Extract the (X, Y) coordinate from the center of the cell holding the provided text.  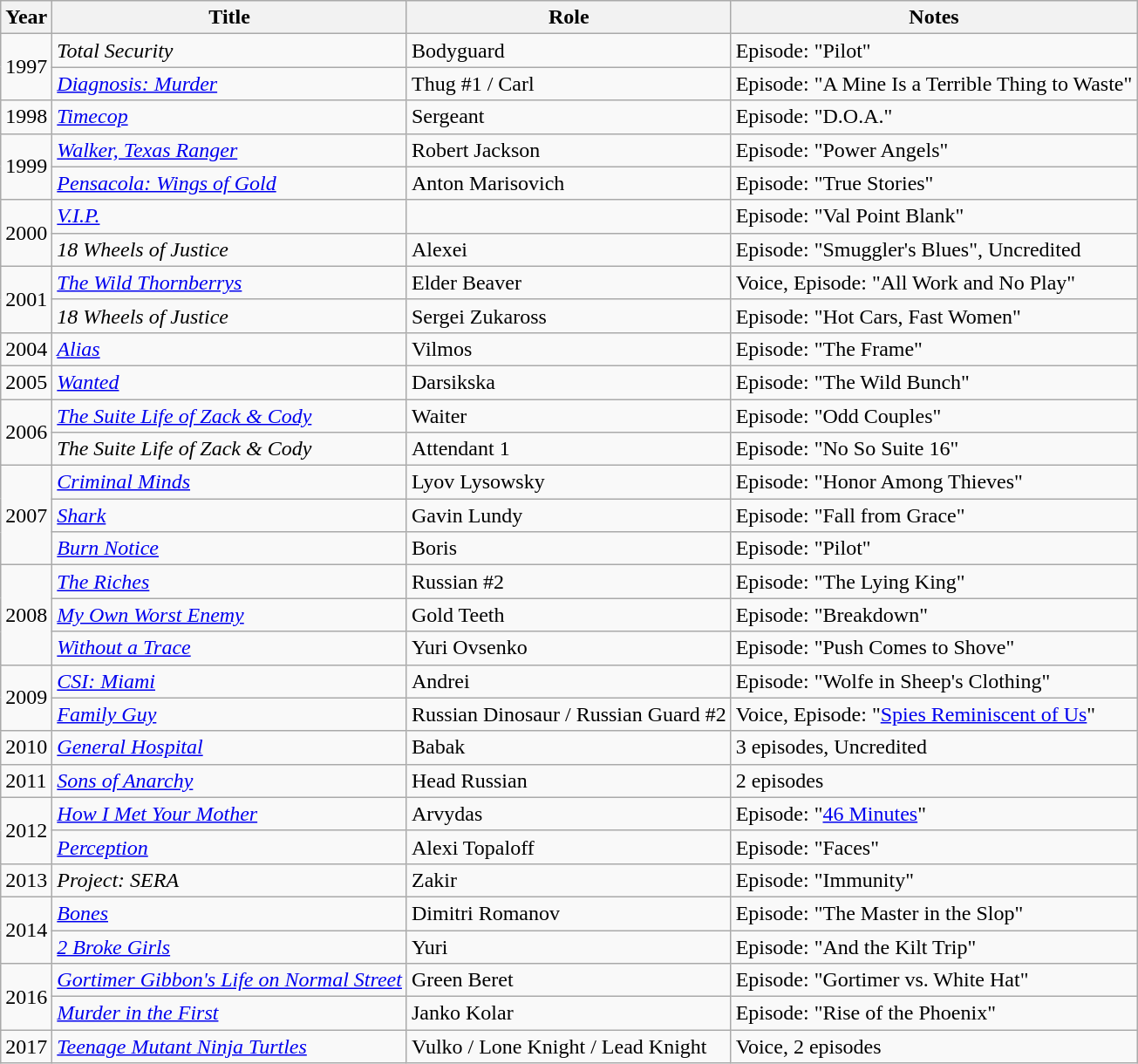
Episode: "And the Kilt Trip" (934, 946)
Anton Marisovich (569, 183)
Voice, 2 episodes (934, 1047)
Episode: "Smuggler's Blues", Uncredited (934, 249)
Alexi Topaloff (569, 847)
Vilmos (569, 349)
Episode: "The Frame" (934, 349)
Sons of Anarchy (230, 781)
2017 (26, 1047)
Episode: "Faces" (934, 847)
Year (26, 17)
Episode: "The Lying King" (934, 582)
Zakir (569, 880)
Episode: "46 Minutes" (934, 814)
Attendant 1 (569, 449)
Russian #2 (569, 582)
Yuri Ovsenko (569, 648)
Episode: "The Wild Bunch" (934, 382)
Vulko / Lone Knight / Lead Knight (569, 1047)
Voice, Episode: "Spies Reminiscent of Us" (934, 714)
2006 (26, 433)
Diagnosis: Murder (230, 84)
Arvydas (569, 814)
3 episodes, Uncredited (934, 747)
Babak (569, 747)
1997 (26, 67)
2005 (26, 382)
Episode: "Immunity" (934, 880)
2016 (26, 997)
Thug #1 / Carl (569, 84)
Yuri (569, 946)
Voice, Episode: "All Work and No Play" (934, 283)
Episode: "Rise of the Phoenix" (934, 1013)
2007 (26, 515)
Wanted (230, 382)
1999 (26, 167)
Gavin Lundy (569, 515)
Murder in the First (230, 1013)
Episode: "Gortimer vs. White Hat" (934, 980)
2010 (26, 747)
2012 (26, 830)
Notes (934, 17)
Bones (230, 913)
Episode: "Honor Among Thieves" (934, 482)
Timecop (230, 117)
Pensacola: Wings of Gold (230, 183)
Waiter (569, 416)
2000 (26, 233)
Elder Beaver (569, 283)
The Wild Thornberrys (230, 283)
2001 (26, 299)
Episode: "True Stories" (934, 183)
2008 (26, 615)
Project: SERA (230, 880)
Shark (230, 515)
2 episodes (934, 781)
Family Guy (230, 714)
Bodyguard (569, 51)
Criminal Minds (230, 482)
How I Met Your Mother (230, 814)
Burn Notice (230, 549)
Robert Jackson (569, 150)
Without a Trace (230, 648)
Total Security (230, 51)
Episode: "Val Point Blank" (934, 216)
Episode: "Odd Couples" (934, 416)
Episode: "Push Comes to Shove" (934, 648)
Alias (230, 349)
Episode: "No So Suite 16" (934, 449)
Alexei (569, 249)
Dimitri Romanov (569, 913)
General Hospital (230, 747)
Boris (569, 549)
V.I.P. (230, 216)
Episode: "Fall from Grace" (934, 515)
The Riches (230, 582)
My Own Worst Enemy (230, 615)
2011 (26, 781)
Episode: "D.O.A." (934, 117)
2009 (26, 698)
2004 (26, 349)
Walker, Texas Ranger (230, 150)
Title (230, 17)
Sergeant (569, 117)
Episode: "The Master in the Slop" (934, 913)
Head Russian (569, 781)
Janko Kolar (569, 1013)
Episode: "Power Angels" (934, 150)
Episode: "A Mine Is a Terrible Thing to Waste" (934, 84)
CSI: Miami (230, 681)
2 Broke Girls (230, 946)
Perception (230, 847)
Episode: "Wolfe in Sheep's Clothing" (934, 681)
Lyov Lysowsky (569, 482)
Gortimer Gibbon's Life on Normal Street (230, 980)
Episode: "Breakdown" (934, 615)
Darsikska (569, 382)
Gold Teeth (569, 615)
Teenage Mutant Ninja Turtles (230, 1047)
Role (569, 17)
2013 (26, 880)
Episode: "Hot Cars, Fast Women" (934, 316)
Andrei (569, 681)
1998 (26, 117)
Russian Dinosaur / Russian Guard #2 (569, 714)
2014 (26, 930)
Sergei Zukaross (569, 316)
Green Beret (569, 980)
